Detect which cell encompasses the target text, then output its [x, y] center coordinate. 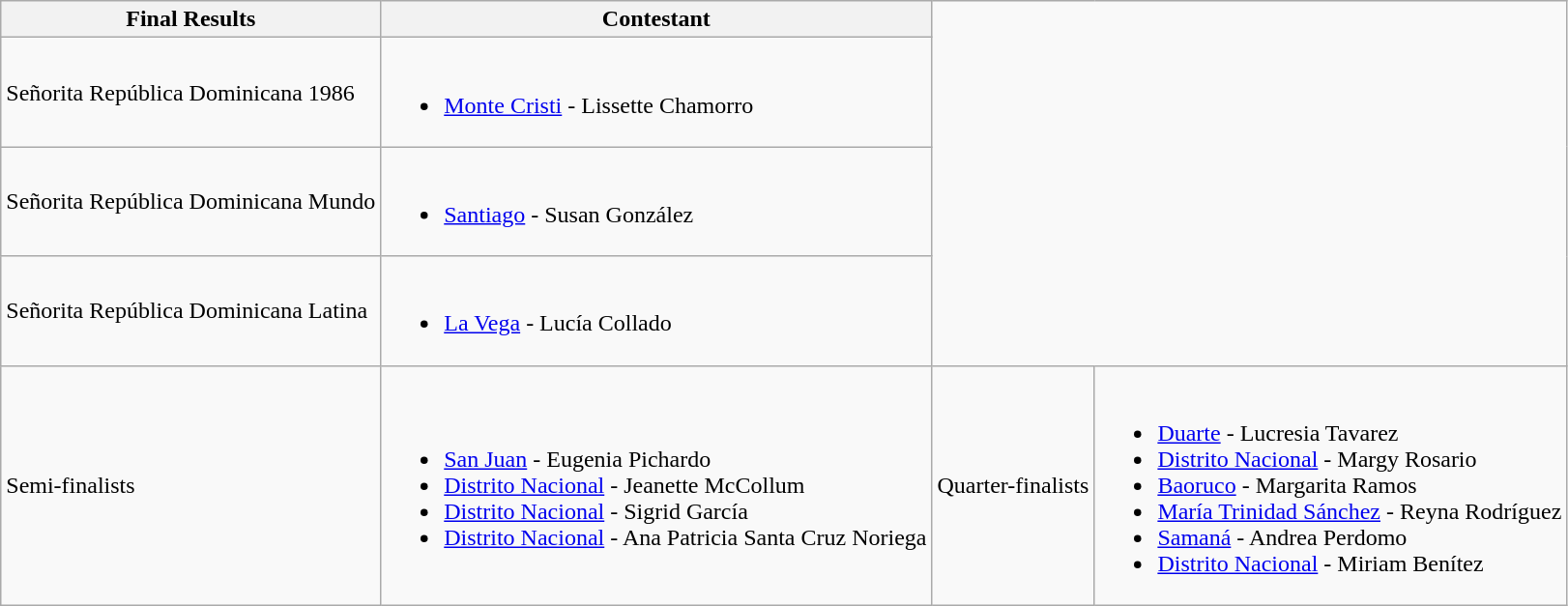
Monte Cristi - Lissette Chamorro [656, 93]
Santiago - Susan González [656, 201]
Señorita República Dominicana Mundo [191, 201]
La Vega - Lucía Collado [656, 311]
Contestant [656, 19]
Quarter-finalists [1013, 485]
San Juan - Eugenia PichardoDistrito Nacional - Jeanette McCollumDistrito Nacional - Sigrid GarcíaDistrito Nacional - Ana Patricia Santa Cruz Noriega [656, 485]
Señorita República Dominicana Latina [191, 311]
Final Results [191, 19]
Semi-finalists [191, 485]
Señorita República Dominicana 1986 [191, 93]
